Search for the cell housing the specified text and yield its [X, Y] center coordinate. 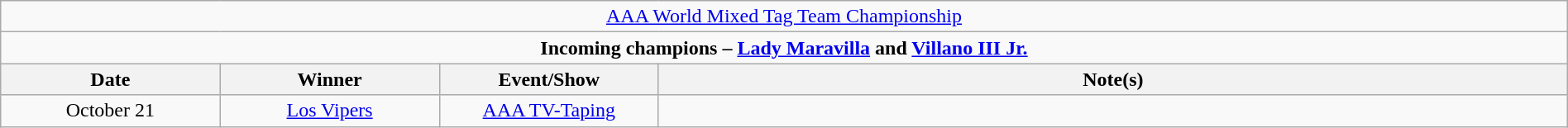
October 21 [111, 111]
AAA World Mixed Tag Team Championship [784, 17]
Los Vipers [329, 111]
Event/Show [549, 79]
AAA TV-Taping [549, 111]
Date [111, 79]
Note(s) [1113, 79]
Incoming champions – Lady Maravilla and Villano III Jr. [784, 48]
Winner [329, 79]
